Provide the (X, Y) coordinate of the cell's center where the given text is located.  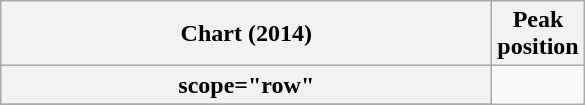
Chart (2014) (246, 34)
Peakposition (538, 34)
scope="row" (246, 85)
